From the cell containing the given text, extract its center point as [X, Y] coordinate. 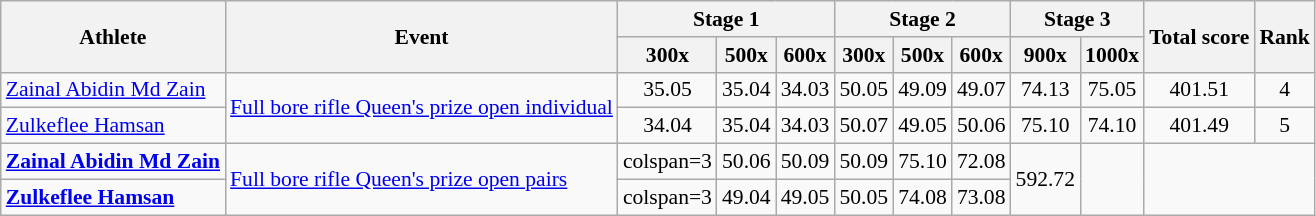
4 [1284, 90]
Full bore rifle Queen's prize open individual [422, 108]
401.49 [1199, 126]
900x [1046, 55]
Rank [1284, 36]
592.72 [1046, 180]
74.08 [922, 197]
Stage 2 [922, 19]
74.13 [1046, 90]
Stage 3 [1078, 19]
Event [422, 36]
Full bore rifle Queen's prize open pairs [422, 180]
75.05 [1112, 90]
Stage 1 [726, 19]
50.07 [864, 126]
49.04 [746, 197]
49.07 [982, 90]
1000x [1112, 55]
401.51 [1199, 90]
Athlete [113, 36]
5 [1284, 126]
Total score [1199, 36]
73.08 [982, 197]
34.04 [668, 126]
72.08 [982, 162]
35.05 [668, 90]
74.10 [1112, 126]
49.09 [922, 90]
